Capture the cell that displays the provided text and extract its (x, y) central coordinate. 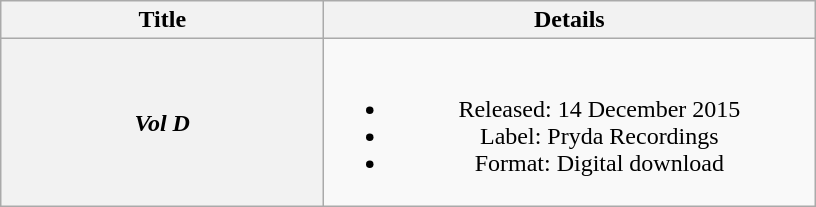
Released: 14 December 2015Label: Pryda RecordingsFormat: Digital download (570, 122)
Title (162, 20)
Vol D (162, 122)
Details (570, 20)
